Return the [x, y] coordinate for the center point of the cell that contains the specified text.  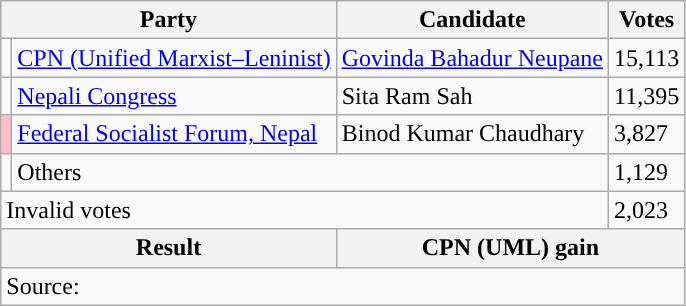
Nepali Congress [174, 96]
Invalid votes [305, 210]
3,827 [647, 134]
CPN (UML) gain [510, 248]
1,129 [647, 172]
Federal Socialist Forum, Nepal [174, 134]
Result [168, 248]
Source: [343, 286]
Votes [647, 20]
Party [168, 20]
11,395 [647, 96]
2,023 [647, 210]
Others [310, 172]
15,113 [647, 58]
Govinda Bahadur Neupane [472, 58]
Binod Kumar Chaudhary [472, 134]
Sita Ram Sah [472, 96]
CPN (Unified Marxist–Leninist) [174, 58]
Candidate [472, 20]
